From the cell containing the given text, extract its center point as [X, Y] coordinate. 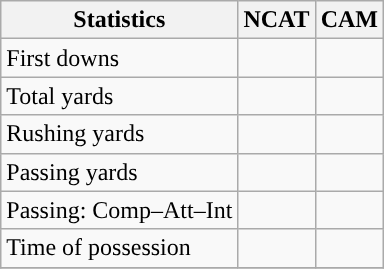
Time of possession [120, 248]
CAM [349, 20]
Statistics [120, 20]
Total yards [120, 96]
NCAT [276, 20]
Passing: Comp–Att–Int [120, 210]
Passing yards [120, 172]
First downs [120, 58]
Rushing yards [120, 134]
